From the cell containing the given text, extract its center point as (X, Y) coordinate. 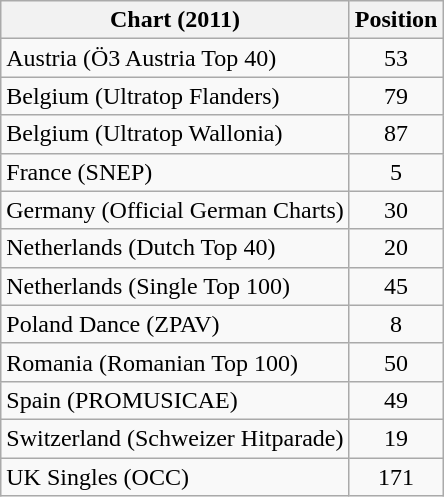
France (SNEP) (175, 172)
79 (396, 96)
Switzerland (Schweizer Hitparade) (175, 438)
Position (396, 20)
Spain (PROMUSICAE) (175, 400)
Chart (2011) (175, 20)
30 (396, 210)
Netherlands (Dutch Top 40) (175, 248)
49 (396, 400)
5 (396, 172)
20 (396, 248)
Belgium (Ultratop Flanders) (175, 96)
53 (396, 58)
171 (396, 477)
Poland Dance (ZPAV) (175, 324)
UK Singles (OCC) (175, 477)
Romania (Romanian Top 100) (175, 362)
Belgium (Ultratop Wallonia) (175, 134)
Netherlands (Single Top 100) (175, 286)
8 (396, 324)
45 (396, 286)
Germany (Official German Charts) (175, 210)
50 (396, 362)
19 (396, 438)
87 (396, 134)
Austria (Ö3 Austria Top 40) (175, 58)
